Provide the [x, y] coordinate of the cell's center where the given text is located.  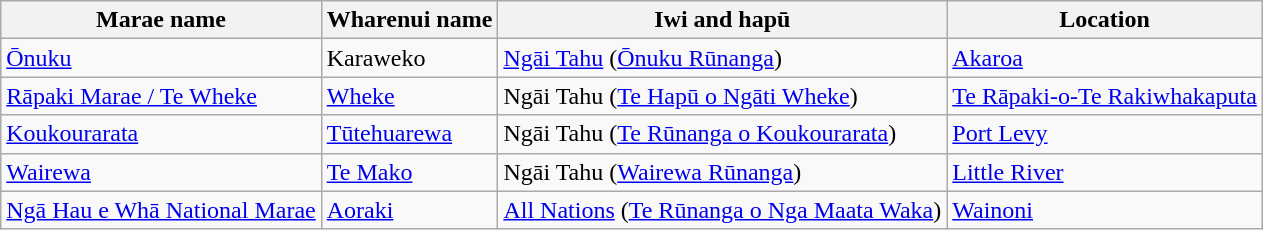
Koukourarata [161, 134]
All Nations (Te Rūnanga o Nga Maata Waka) [722, 210]
Ngāi Tahu (Te Hapū o Ngāti Wheke) [722, 96]
Port Levy [1105, 134]
Iwi and hapū [722, 20]
Wharenui name [410, 20]
Te Rāpaki-o-Te Rakiwhakaputa [1105, 96]
Aoraki [410, 210]
Little River [1105, 172]
Ngāi Tahu (Wairewa Rūnanga) [722, 172]
Ngāi Tahu (Te Rūnanga o Koukourarata) [722, 134]
Rāpaki Marae / Te Wheke [161, 96]
Location [1105, 20]
Akaroa [1105, 58]
Ngā Hau e Whā National Marae [161, 210]
Ngāi Tahu (Ōnuku Rūnanga) [722, 58]
Ōnuku [161, 58]
Wainoni [1105, 210]
Karaweko [410, 58]
Tūtehuarewa [410, 134]
Wairewa [161, 172]
Wheke [410, 96]
Marae name [161, 20]
Te Mako [410, 172]
